Find where the given text appears and provide that cell's center as (x, y) coordinate. 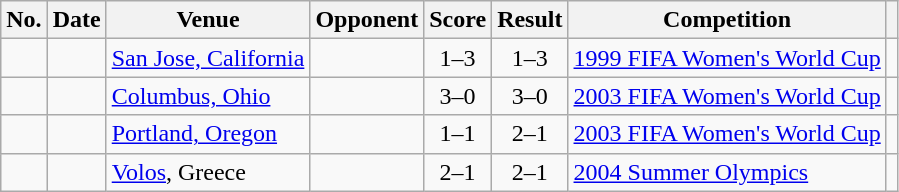
Columbus, Ohio (208, 96)
No. (24, 20)
Venue (208, 20)
1999 FIFA Women's World Cup (727, 58)
Date (76, 20)
Volos, Greece (208, 172)
Portland, Oregon (208, 134)
Competition (727, 20)
Score (458, 20)
1–1 (458, 134)
San Jose, California (208, 58)
2004 Summer Olympics (727, 172)
Result (530, 20)
Opponent (367, 20)
